Return the [X, Y] coordinate for the center point of the cell that contains the specified text.  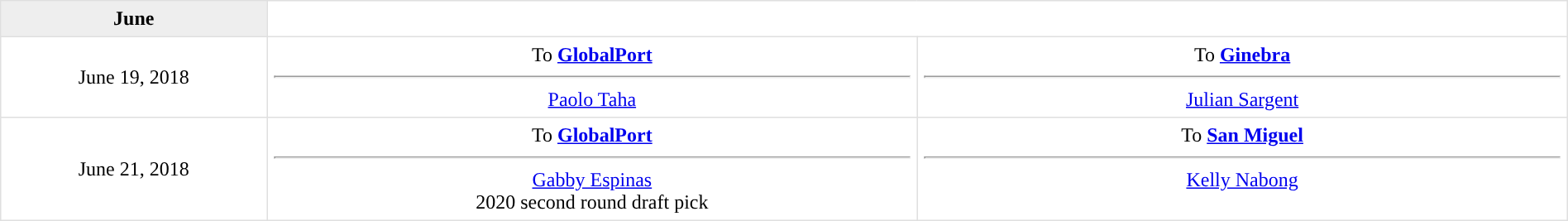
To GlobalPortPaolo Taha [592, 77]
June [134, 19]
June 19, 2018 [134, 77]
To San MiguelKelly Nabong [1242, 169]
To GlobalPortGabby Espinas 2020 second round draft pick [592, 169]
To GinebraJulian Sargent [1242, 77]
June 21, 2018 [134, 169]
